Capture the cell that displays the provided text and extract its (x, y) central coordinate. 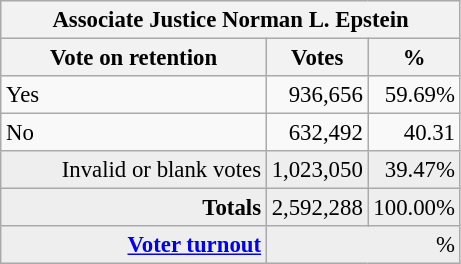
40.31 (414, 133)
936,656 (317, 95)
1,023,050 (317, 170)
Totals (134, 208)
632,492 (317, 133)
100.00% (414, 208)
Associate Justice Norman L. Epstein (231, 20)
59.69% (414, 95)
39.47% (414, 170)
Votes (317, 58)
Vote on retention (134, 58)
Invalid or blank votes (134, 170)
Voter turnout (134, 245)
No (134, 133)
2,592,288 (317, 208)
Yes (134, 95)
